For the text-containing cell, return its midpoint in (X, Y) coordinate format. 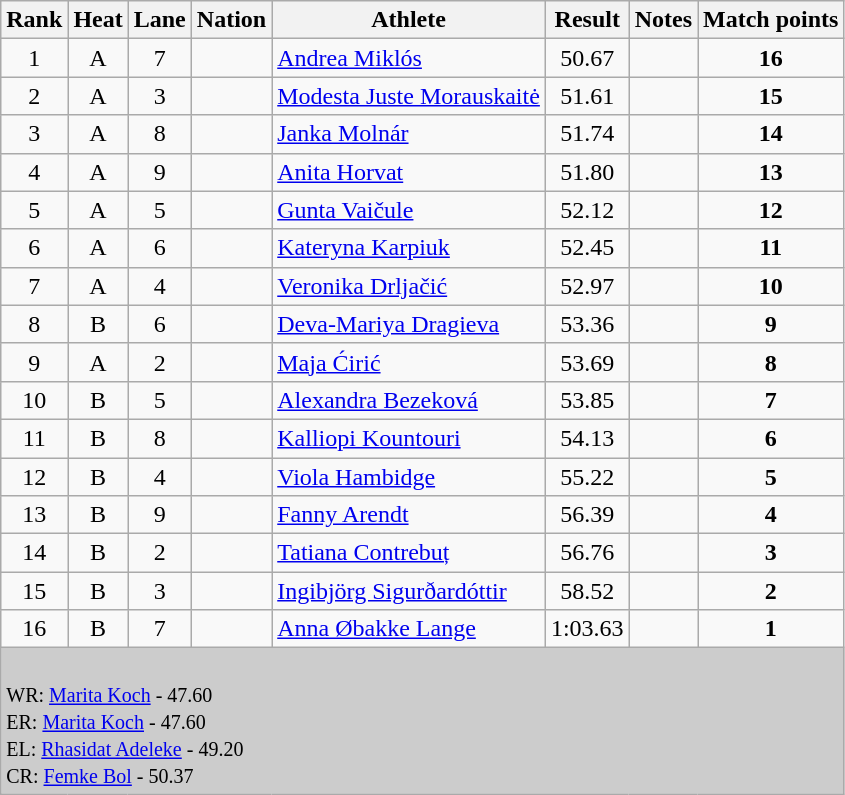
Janka Molnár (409, 134)
52.12 (587, 210)
Nation (231, 20)
50.67 (587, 58)
Viola Hambidge (409, 477)
Modesta Juste Morauskaitė (409, 96)
Match points (771, 20)
Notes (663, 20)
Anna Øbakke Lange (409, 629)
Deva-Mariya Dragieva (409, 324)
53.69 (587, 362)
WR: Marita Koch - 47.60ER: Marita Koch - 47.60 EL: Rhasidat Adeleke - 49.20CR: Femke Bol - 50.37 (422, 721)
Tatiana Contrebuț (409, 553)
Ingibjörg Sigurðardóttir (409, 591)
Alexandra Bezeková (409, 400)
Athlete (409, 20)
Lane (160, 20)
Anita Horvat (409, 172)
1:03.63 (587, 629)
Kateryna Karpiuk (409, 248)
58.52 (587, 591)
Rank (34, 20)
51.61 (587, 96)
54.13 (587, 438)
56.39 (587, 515)
53.85 (587, 400)
56.76 (587, 553)
55.22 (587, 477)
Maja Ćirić (409, 362)
51.80 (587, 172)
Result (587, 20)
52.45 (587, 248)
52.97 (587, 286)
Heat (98, 20)
Veronika Drljačić (409, 286)
Gunta Vaičule (409, 210)
51.74 (587, 134)
Fanny Arendt (409, 515)
Andrea Miklós (409, 58)
53.36 (587, 324)
Kalliopi Kountouri (409, 438)
